Return [X, Y] of the center of cell containing provided text 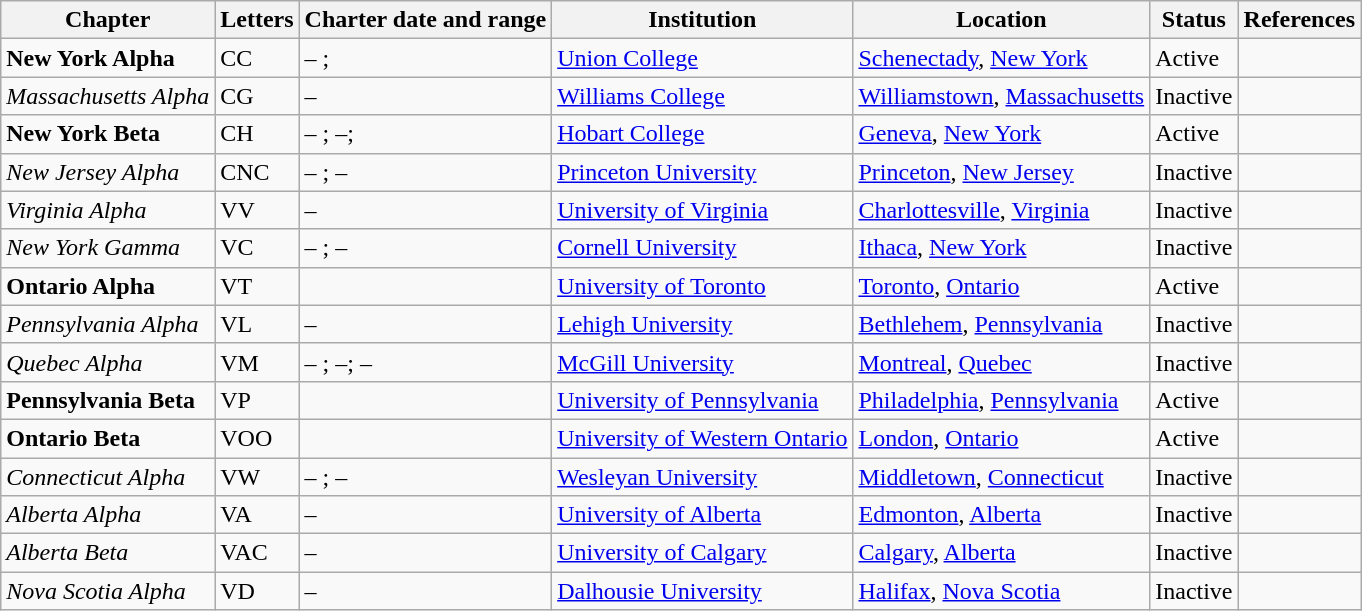
Edmonton, Alberta [1002, 515]
Williamstown, Massachusetts [1002, 96]
– ; [426, 58]
VL [257, 324]
VM [257, 362]
Massachusetts Alpha [108, 96]
Lehigh University [702, 324]
VA [257, 515]
McGill University [702, 362]
CNC [257, 172]
Cornell University [702, 248]
New York Alpha [108, 58]
Charlottesville, Virginia [1002, 210]
Bethlehem, Pennsylvania [1002, 324]
VC [257, 248]
VT [257, 286]
VV [257, 210]
Union College [702, 58]
Calgary, Alberta [1002, 553]
Ontario Beta [108, 438]
Middletown, Connecticut [1002, 477]
CG [257, 96]
University of Alberta [702, 515]
Virginia Alpha [108, 210]
Geneva, New York [1002, 134]
University of Virginia [702, 210]
Wesleyan University [702, 477]
Pennsylvania Beta [108, 400]
Ontario Alpha [108, 286]
Schenectady, New York [1002, 58]
New Jersey Alpha [108, 172]
London, Ontario [1002, 438]
VOO [257, 438]
Charter date and range [426, 20]
References [1300, 20]
New York Gamma [108, 248]
Chapter [108, 20]
Princeton, New Jersey [1002, 172]
– ; –; [426, 134]
Hobart College [702, 134]
Nova Scotia Alpha [108, 591]
Status [1194, 20]
Toronto, Ontario [1002, 286]
Location [1002, 20]
New York Beta [108, 134]
VAC [257, 553]
Ithaca, New York [1002, 248]
Montreal, Quebec [1002, 362]
Pennsylvania Alpha [108, 324]
Alberta Alpha [108, 515]
University of Pennsylvania [702, 400]
CH [257, 134]
Quebec Alpha [108, 362]
Dalhousie University [702, 591]
– ; –; – [426, 362]
Philadelphia, Pennsylvania [1002, 400]
Alberta Beta [108, 553]
Williams College [702, 96]
VW [257, 477]
Halifax, Nova Scotia [1002, 591]
University of Calgary [702, 553]
VP [257, 400]
CC [257, 58]
University of Toronto [702, 286]
Princeton University [702, 172]
VD [257, 591]
University of Western Ontario [702, 438]
Connecticut Alpha [108, 477]
Institution [702, 20]
Letters [257, 20]
